Search for the cell housing the specified text and yield its [X, Y] center coordinate. 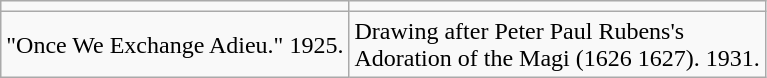
"Once We Exchange Adieu." 1925. [175, 44]
Drawing after Peter Paul Rubens'sAdoration of the Magi (1626 1627). 1931. [557, 44]
